Scan for the cell matching the given text and deliver its (X, Y) coordinate at center. 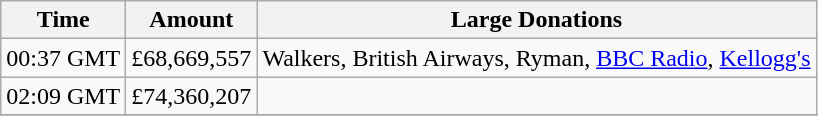
Large Donations (536, 20)
Walkers, British Airways, Ryman, BBC Radio, Kellogg's (536, 58)
Time (64, 20)
£74,360,207 (192, 96)
02:09 GMT (64, 96)
Amount (192, 20)
00:37 GMT (64, 58)
£68,669,557 (192, 58)
